Return the (x, y) coordinate for the center point of the cell that contains the specified text.  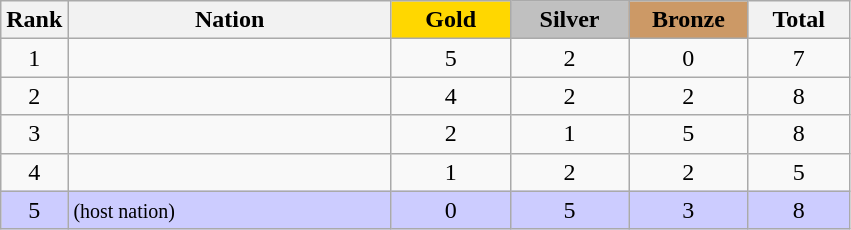
Gold (450, 20)
(host nation) (230, 210)
7 (799, 58)
Bronze (688, 20)
Total (799, 20)
Rank (34, 20)
Silver (570, 20)
Nation (230, 20)
